Return [x, y] of the center of cell containing provided text 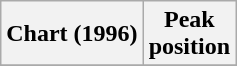
Chart (1996) [72, 34]
Peakposition [189, 34]
